Extract the (x, y) coordinate from the center of the cell holding the provided text.  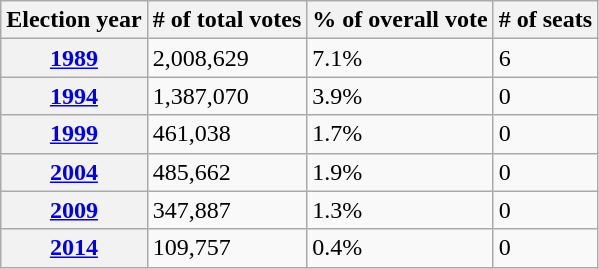
347,887 (227, 210)
7.1% (400, 58)
% of overall vote (400, 20)
109,757 (227, 248)
2004 (74, 172)
1999 (74, 134)
1.9% (400, 172)
1.7% (400, 134)
2,008,629 (227, 58)
2014 (74, 248)
1,387,070 (227, 96)
2009 (74, 210)
3.9% (400, 96)
Election year (74, 20)
485,662 (227, 172)
0.4% (400, 248)
6 (545, 58)
1989 (74, 58)
# of total votes (227, 20)
1.3% (400, 210)
1994 (74, 96)
461,038 (227, 134)
# of seats (545, 20)
